Search for the cell housing the specified text and yield its [x, y] center coordinate. 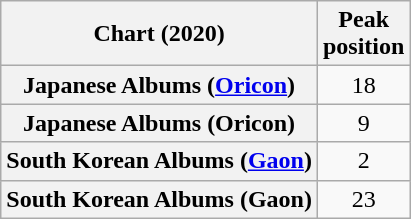
2 [363, 161]
23 [363, 199]
Peakposition [363, 34]
Chart (2020) [160, 34]
9 [363, 123]
18 [363, 85]
